Capture the cell that displays the provided text and extract its [X, Y] central coordinate. 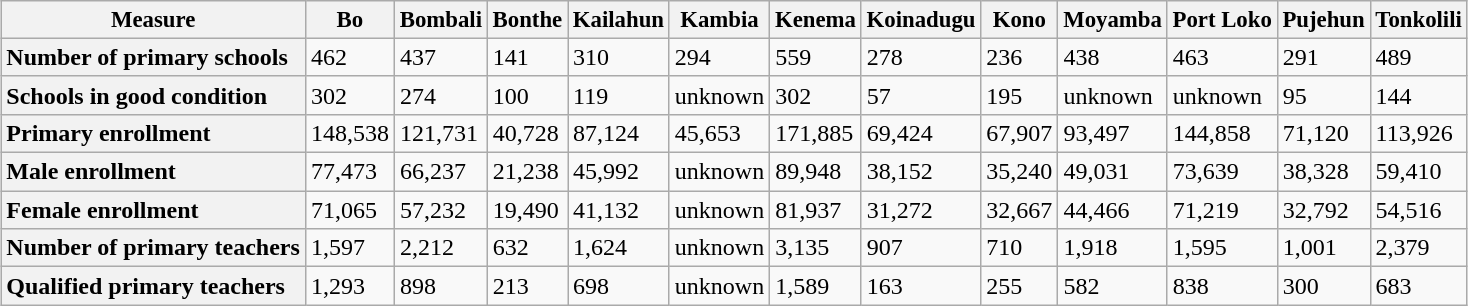
148,538 [350, 133]
57,232 [440, 210]
45,653 [719, 133]
Moyamba [1112, 20]
437 [440, 57]
144,858 [1222, 133]
Bombali [440, 20]
294 [719, 57]
1,589 [816, 286]
632 [527, 248]
213 [527, 286]
Male enrollment [154, 172]
67,907 [1020, 133]
121,731 [440, 133]
300 [1324, 286]
1,918 [1112, 248]
87,124 [619, 133]
1,624 [619, 248]
Number of primary schools [154, 57]
Bonthe [527, 20]
163 [921, 286]
141 [527, 57]
171,885 [816, 133]
54,516 [1418, 210]
73,639 [1222, 172]
21,238 [527, 172]
3,135 [816, 248]
462 [350, 57]
40,728 [527, 133]
1,597 [350, 248]
Kono [1020, 20]
119 [619, 95]
438 [1112, 57]
195 [1020, 95]
236 [1020, 57]
1,293 [350, 286]
698 [619, 286]
255 [1020, 286]
38,328 [1324, 172]
89,948 [816, 172]
Primary enrollment [154, 133]
Kambia [719, 20]
898 [440, 286]
57 [921, 95]
463 [1222, 57]
38,152 [921, 172]
582 [1112, 286]
Port Loko [1222, 20]
Female enrollment [154, 210]
144 [1418, 95]
559 [816, 57]
71,219 [1222, 210]
907 [921, 248]
2,379 [1418, 248]
710 [1020, 248]
310 [619, 57]
49,031 [1112, 172]
66,237 [440, 172]
71,120 [1324, 133]
278 [921, 57]
19,490 [527, 210]
41,132 [619, 210]
Koinadugu [921, 20]
113,926 [1418, 133]
2,212 [440, 248]
32,792 [1324, 210]
838 [1222, 286]
93,497 [1112, 133]
95 [1324, 95]
Bo [350, 20]
45,992 [619, 172]
81,937 [816, 210]
35,240 [1020, 172]
489 [1418, 57]
77,473 [350, 172]
291 [1324, 57]
44,466 [1112, 210]
100 [527, 95]
683 [1418, 286]
1,595 [1222, 248]
1,001 [1324, 248]
Schools in good condition [154, 95]
59,410 [1418, 172]
32,667 [1020, 210]
Tonkolili [1418, 20]
Qualified primary teachers [154, 286]
71,065 [350, 210]
Measure [154, 20]
69,424 [921, 133]
Pujehun [1324, 20]
Kailahun [619, 20]
Kenema [816, 20]
Number of primary teachers [154, 248]
31,272 [921, 210]
274 [440, 95]
